Search for the cell housing the specified text and yield its (X, Y) center coordinate. 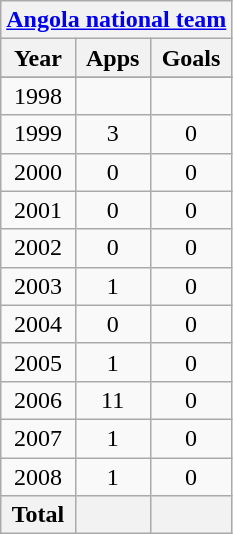
2000 (38, 172)
Total (38, 515)
3 (112, 134)
1998 (38, 96)
Goals (191, 58)
2005 (38, 362)
2004 (38, 324)
11 (112, 400)
Apps (112, 58)
1999 (38, 134)
Year (38, 58)
Angola national team (116, 20)
2001 (38, 210)
2008 (38, 477)
2003 (38, 286)
2007 (38, 438)
2002 (38, 248)
2006 (38, 400)
